Identify which cell holds the provided text, then report its [x, y] central coordinate. 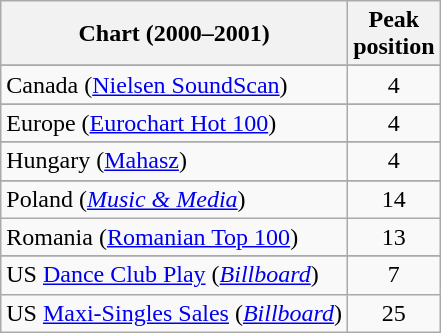
Romania (Romanian Top 100) [174, 237]
25 [394, 313]
Poland (Music & Media) [174, 199]
US Dance Club Play (Billboard) [174, 275]
14 [394, 199]
Canada (Nielsen SoundScan) [174, 85]
US Maxi-Singles Sales (Billboard) [174, 313]
Peakposition [394, 34]
13 [394, 237]
7 [394, 275]
Chart (2000–2001) [174, 34]
Hungary (Mahasz) [174, 161]
Europe (Eurochart Hot 100) [174, 123]
